Capture the cell that displays the provided text and extract its [X, Y] central coordinate. 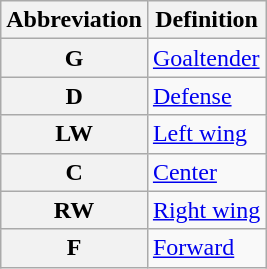
D [74, 96]
Goaltender [206, 58]
Center [206, 172]
RW [74, 210]
Right wing [206, 210]
Definition [206, 20]
G [74, 58]
F [74, 248]
Defense [206, 96]
LW [74, 134]
Forward [206, 248]
Abbreviation [74, 20]
Left wing [206, 134]
C [74, 172]
